Extract the (x, y) coordinate from the center of the cell holding the provided text.  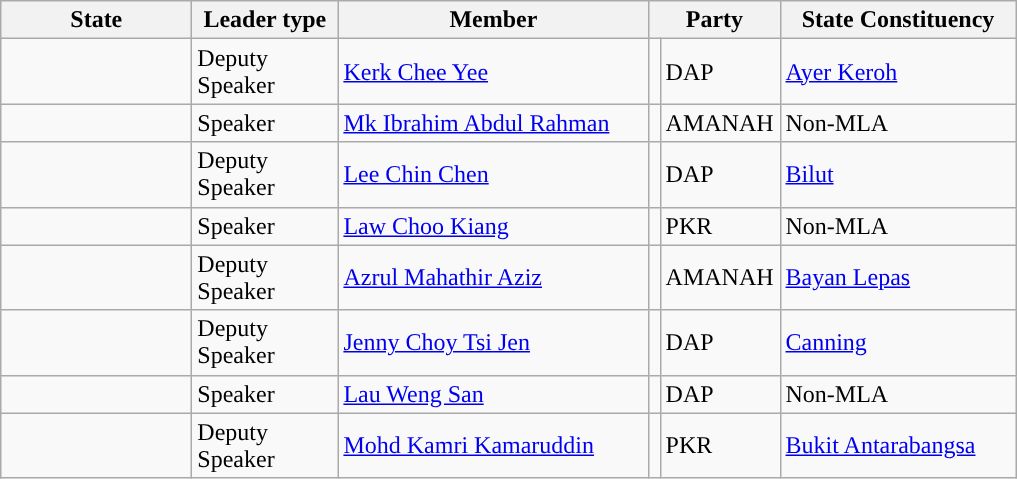
Member (494, 20)
State Constituency (898, 20)
Lee Chin Chen (494, 174)
Bilut (898, 174)
State (96, 20)
Mk Ibrahim Abdul Rahman (494, 123)
Kerk Chee Yee (494, 72)
Lau Weng San (494, 394)
Bukit Antarabangsa (898, 446)
Canning (898, 342)
Azrul Mahathir Aziz (494, 278)
Leader type (265, 20)
Party (714, 20)
Ayer Keroh (898, 72)
Mohd Kamri Kamaruddin (494, 446)
Jenny Choy Tsi Jen (494, 342)
Bayan Lepas (898, 278)
Law Choo Kiang (494, 226)
